From the cell containing the given text, extract its center point as [X, Y] coordinate. 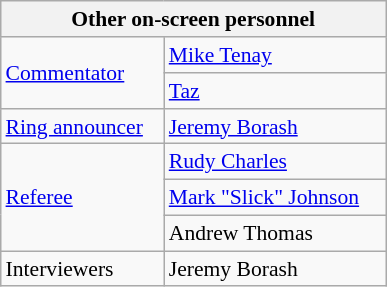
Referee [82, 198]
Rudy Charles [275, 162]
Mike Tenay [275, 55]
Interviewers [82, 269]
Other on-screen personnel [194, 19]
Taz [275, 91]
Andrew Thomas [275, 233]
Commentator [82, 72]
Mark "Slick" Johnson [275, 197]
Ring announcer [82, 126]
